Return [x, y] of the center of cell containing provided text 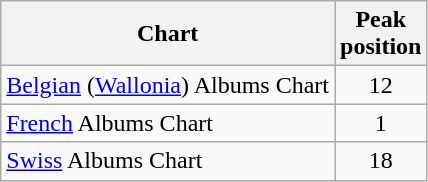
Chart [168, 34]
Swiss Albums Chart [168, 161]
1 [380, 123]
French Albums Chart [168, 123]
18 [380, 161]
12 [380, 85]
Peakposition [380, 34]
Belgian (Wallonia) Albums Chart [168, 85]
